Identify which cell holds the provided text, then report its (x, y) central coordinate. 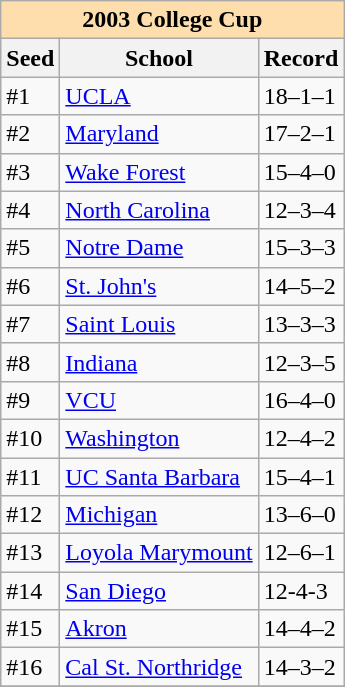
Washington (159, 438)
15–3–3 (301, 248)
12-4-3 (301, 591)
Notre Dame (159, 248)
#15 (30, 629)
#1 (30, 96)
#8 (30, 362)
15–4–1 (301, 477)
#9 (30, 400)
St. John's (159, 286)
UC Santa Barbara (159, 477)
#3 (30, 172)
UCLA (159, 96)
Wake Forest (159, 172)
Loyola Marymount (159, 553)
16–4–0 (301, 400)
17–2–1 (301, 134)
#14 (30, 591)
18–1–1 (301, 96)
14–5–2 (301, 286)
12–3–4 (301, 210)
Michigan (159, 515)
#11 (30, 477)
North Carolina (159, 210)
VCU (159, 400)
Saint Louis (159, 324)
13–6–0 (301, 515)
#7 (30, 324)
#5 (30, 248)
#13 (30, 553)
12–4–2 (301, 438)
#2 (30, 134)
#16 (30, 667)
14–4–2 (301, 629)
Seed (30, 58)
2003 College Cup (172, 20)
Maryland (159, 134)
13–3–3 (301, 324)
#4 (30, 210)
San Diego (159, 591)
Record (301, 58)
Akron (159, 629)
#6 (30, 286)
15–4–0 (301, 172)
Indiana (159, 362)
Cal St. Northridge (159, 667)
12–3–5 (301, 362)
School (159, 58)
#12 (30, 515)
#10 (30, 438)
12–6–1 (301, 553)
14–3–2 (301, 667)
